Output the (x, y) coordinate of the center of the cell containing the given text.  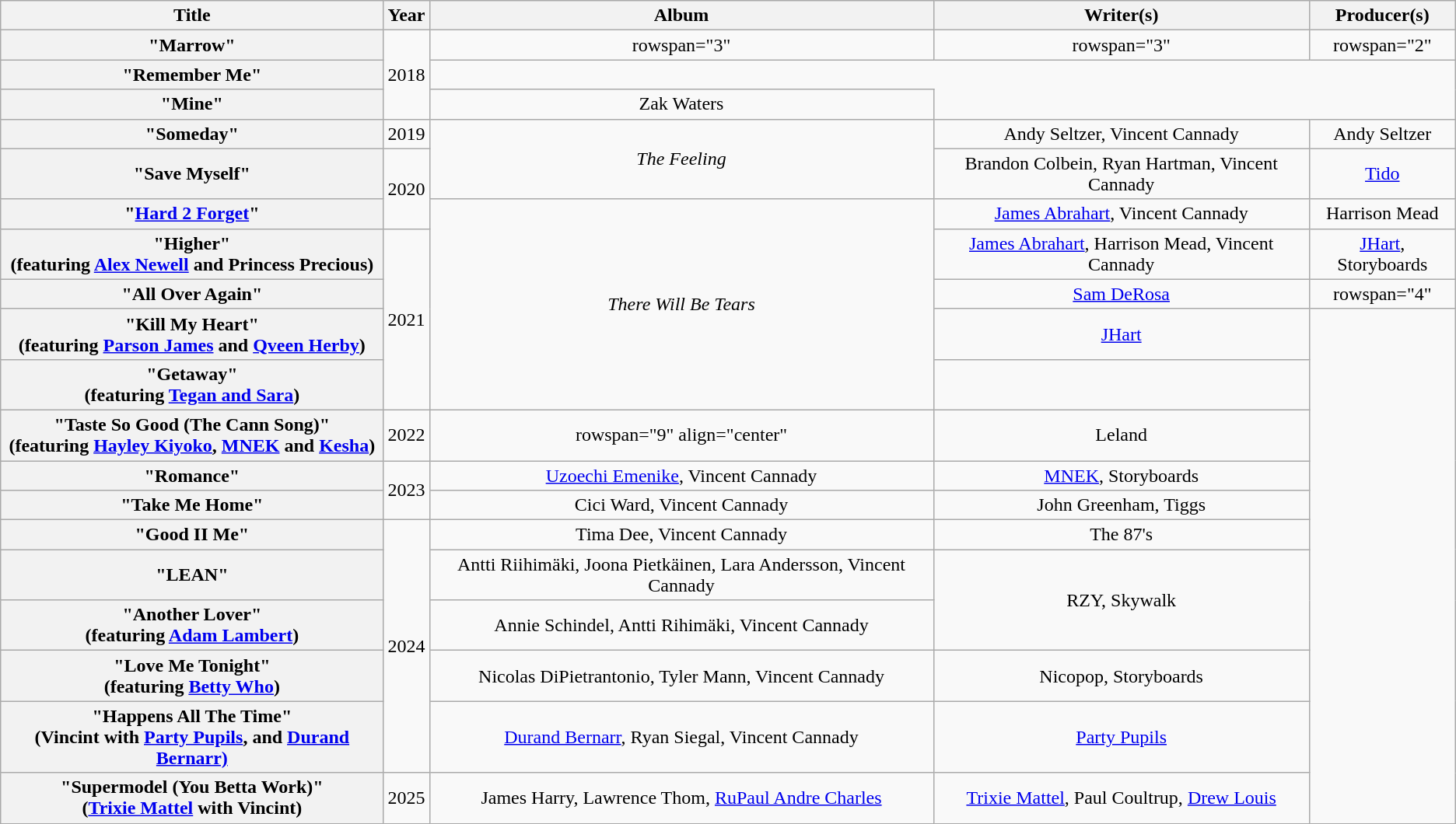
James Abrahart, Vincent Cannady (1122, 214)
Title (192, 16)
2024 (406, 647)
James Harry, Lawrence Thom, RuPaul Andre Charles (681, 798)
James Abrahart, Harrison Mead, Vincent Cannady (1122, 253)
Party Pupils (1122, 737)
"Remember Me" (192, 75)
"Another Lover"(featuring Adam Lambert) (192, 625)
"LEAN" (192, 575)
Tima Dee, Vincent Cannady (681, 535)
Trixie Mattel, Paul Coultrup, Drew Louis (1122, 798)
2019 (406, 134)
2018 (406, 75)
Uzoechi Emenike, Vincent Cannady (681, 475)
"Taste So Good (The Cann Song)"(featuring Hayley Kiyoko, MNEK and Kesha) (192, 435)
2025 (406, 798)
MNEK, Storyboards (1122, 475)
rowspan="4" (1382, 294)
Durand Bernarr, Ryan Siegal, Vincent Cannady (681, 737)
The Feeling (681, 159)
2022 (406, 435)
Album (681, 16)
Brandon Colbein, Ryan Hartman, Vincent Cannady (1122, 174)
Leland (1122, 435)
"Kill My Heart"(featuring Parson James and Qveen Herby) (192, 334)
Andy Seltzer (1382, 134)
Sam DeRosa (1122, 294)
"Happens All The Time"(Vincint with Party Pupils, and Durand Bernarr) (192, 737)
"Love Me Tonight"(featuring Betty Who) (192, 676)
Writer(s) (1122, 16)
"Marrow" (192, 45)
2021 (406, 319)
"Good II Me" (192, 535)
There Will Be Tears (681, 305)
"Someday" (192, 134)
"Higher"(featuring Alex Newell and Princess Precious) (192, 253)
"Hard 2 Forget" (192, 214)
Zak Waters (681, 104)
RZY, Skywalk (1122, 600)
Year (406, 16)
Nicopop, Storyboards (1122, 676)
"Getaway"(featuring Tegan and Sara) (192, 384)
Harrison Mead (1382, 214)
2023 (406, 490)
Tido (1382, 174)
"Save Myself" (192, 174)
Antti Riihimäki, Joona Pietkäinen, Lara Andersson, Vincent Cannady (681, 575)
Cici Ward, Vincent Cannady (681, 505)
"Take Me Home" (192, 505)
"Romance" (192, 475)
rowspan="9" align="center" (681, 435)
Producer(s) (1382, 16)
Andy Seltzer, Vincent Cannady (1122, 134)
Annie Schindel, Antti Rihimäki, Vincent Cannady (681, 625)
rowspan="2" (1382, 45)
"Mine" (192, 104)
JHart (1122, 334)
The 87's (1122, 535)
John Greenham, Tiggs (1122, 505)
2020 (406, 188)
"All Over Again" (192, 294)
"Supermodel (You Betta Work)"(Trixie Mattel with Vincint) (192, 798)
JHart, Storyboards (1382, 253)
Nicolas DiPietrantonio, Tyler Mann, Vincent Cannady (681, 676)
